Output the (x, y) coordinate of the center of the cell containing the given text.  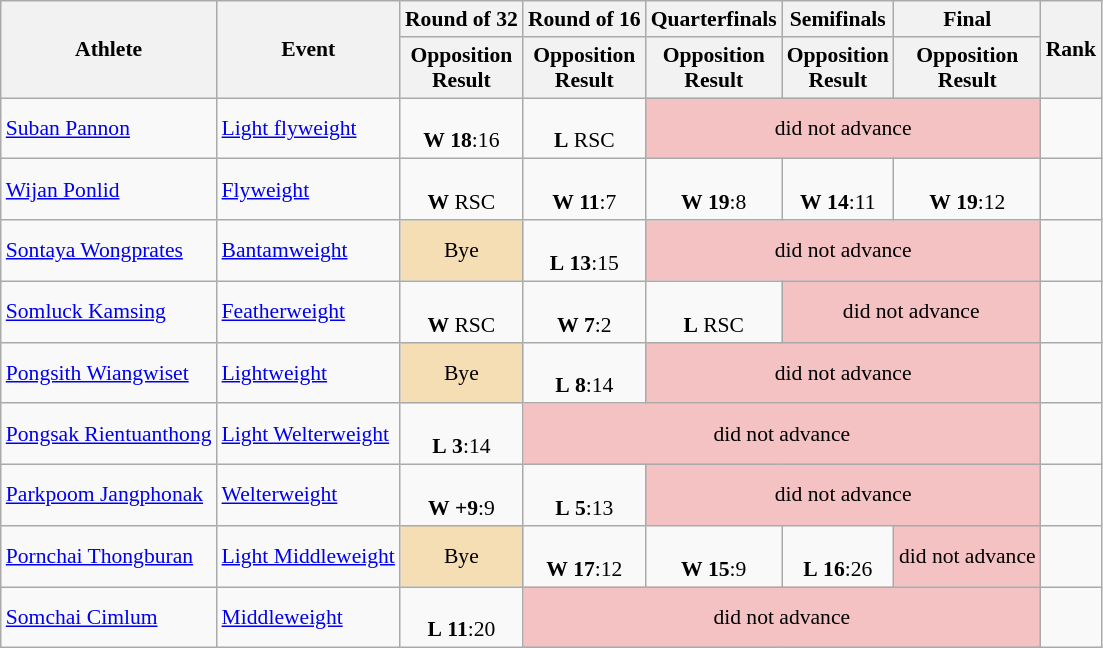
Event (308, 50)
Light Welterweight (308, 434)
Featherweight (308, 312)
Athlete (109, 50)
Pongsith Wiangwiset (109, 372)
Final (968, 19)
L 8:14 (584, 372)
Parkpoom Jangphonak (109, 496)
Sontaya Wongprates (109, 250)
L 5:13 (584, 496)
Middleweight (308, 618)
Somluck Kamsing (109, 312)
Pornchai Thongburan (109, 556)
L 13:15 (584, 250)
Round of 16 (584, 19)
Rank (1072, 50)
W 19:8 (714, 190)
Semifinals (838, 19)
W 14:11 (838, 190)
Light flyweight (308, 128)
W 18:16 (462, 128)
Bantamweight (308, 250)
Pongsak Rientuanthong (109, 434)
Light Middleweight (308, 556)
W 7:2 (584, 312)
Wijan Ponlid (109, 190)
Quarterfinals (714, 19)
Lightweight (308, 372)
Suban Pannon (109, 128)
W 19:12 (968, 190)
Somchai Cimlum (109, 618)
W 17:12 (584, 556)
W 15:9 (714, 556)
L 16:26 (838, 556)
L 11:20 (462, 618)
Welterweight (308, 496)
Flyweight (308, 190)
Round of 32 (462, 19)
L 3:14 (462, 434)
W 11:7 (584, 190)
W +9:9 (462, 496)
